Output the (x, y) coordinate of the center of the cell containing the given text.  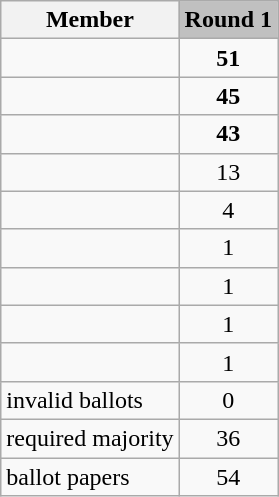
0 (228, 400)
13 (228, 172)
Round 1 (228, 20)
4 (228, 210)
required majority (90, 438)
Member (90, 20)
36 (228, 438)
54 (228, 477)
43 (228, 134)
51 (228, 58)
ballot papers (90, 477)
45 (228, 96)
invalid ballots (90, 400)
